From the cell containing the given text, extract its center point as [X, Y] coordinate. 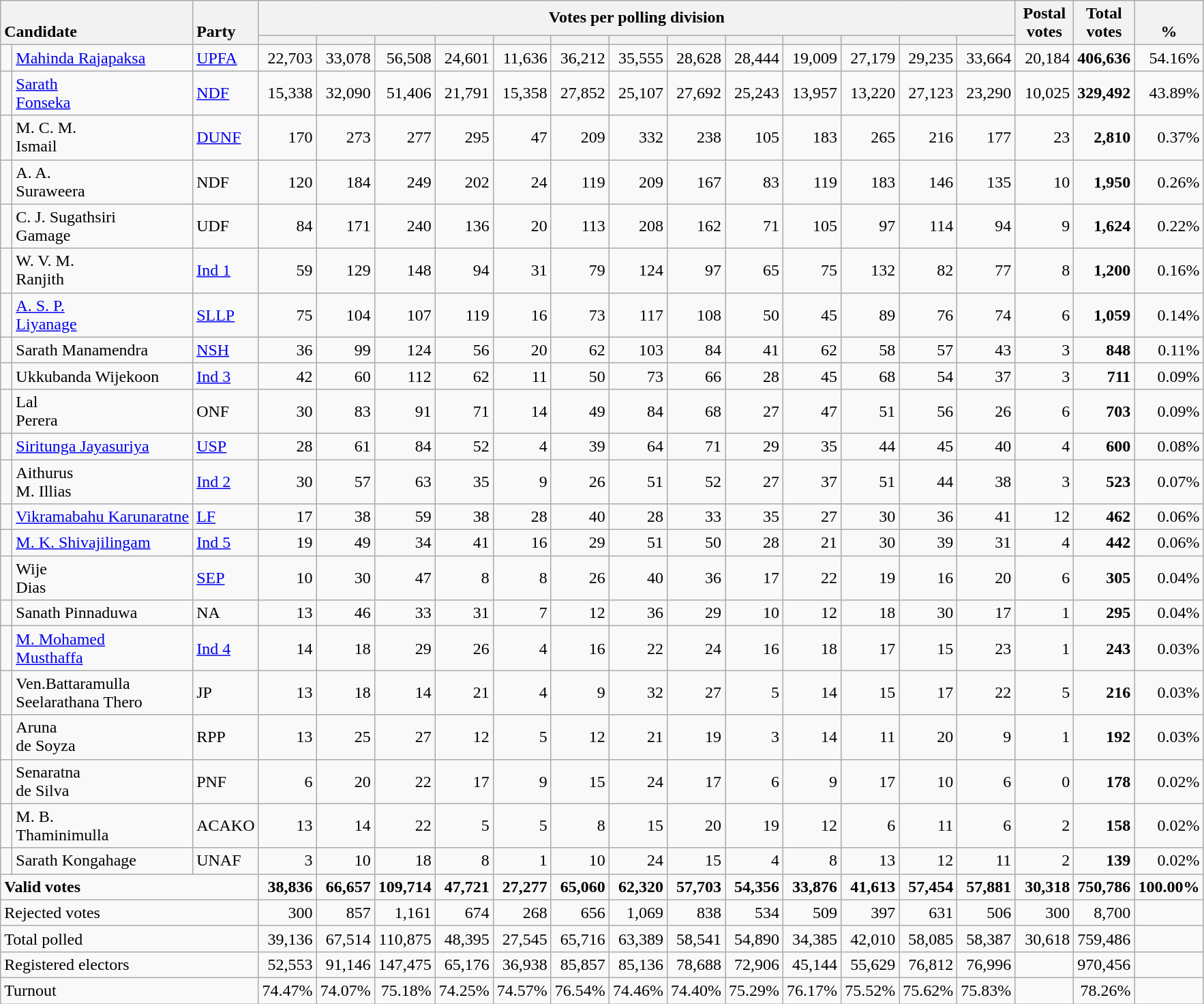
11,636 [522, 58]
674 [464, 913]
113 [580, 226]
65,716 [580, 939]
147,475 [405, 964]
Ukkubanda Wijekoon [102, 376]
Ind 2 [226, 482]
33,078 [345, 58]
JP [226, 693]
22,703 [288, 58]
15,338 [288, 93]
78.26% [1104, 990]
20,184 [1044, 58]
158 [1104, 825]
249 [405, 181]
54,356 [754, 887]
600 [1104, 446]
W. V. M.Ranjith [102, 270]
58 [870, 350]
ONF [226, 411]
406,636 [1104, 58]
8,700 [1104, 913]
277 [405, 138]
% [1169, 23]
Vikramabahu Karunaratne [102, 517]
Party [226, 23]
27,692 [695, 93]
2,810 [1104, 138]
107 [405, 315]
77 [986, 270]
55,629 [870, 964]
46 [345, 613]
Rejected votes [130, 913]
60 [345, 376]
0.26% [1169, 181]
54 [929, 376]
117 [638, 315]
45,144 [813, 964]
104 [345, 315]
506 [986, 913]
21,791 [464, 93]
848 [1104, 350]
0.11% [1169, 350]
PNF [226, 782]
74.46% [638, 990]
58,541 [695, 939]
100.00% [1169, 887]
Postalvotes [1044, 23]
711 [1104, 376]
0.16% [1169, 270]
534 [754, 913]
Ind 3 [226, 376]
Ind 5 [226, 543]
79 [580, 270]
23,290 [986, 93]
0.22% [1169, 226]
43.89% [1169, 93]
A. A.Suraweera [102, 181]
139 [1104, 861]
Votes per polling division [637, 18]
32 [638, 693]
33,664 [986, 58]
AithurusM. Illias [102, 482]
36,938 [522, 964]
78,688 [695, 964]
32,090 [345, 93]
63 [405, 482]
27,545 [522, 939]
75.29% [754, 990]
19,009 [813, 58]
Ind 1 [226, 270]
Total polled [130, 939]
703 [1104, 411]
305 [1104, 578]
108 [695, 315]
51,406 [405, 93]
76,996 [986, 964]
M. K. Shivajilingam [102, 543]
136 [464, 226]
28,444 [754, 58]
WijeDias [102, 578]
103 [638, 350]
35,555 [638, 58]
1,161 [405, 913]
631 [929, 913]
243 [1104, 648]
Sanath Pinnaduwa [102, 613]
47,721 [464, 887]
M. MohamedMusthaffa [102, 648]
Total votes [1104, 23]
58,387 [986, 939]
509 [813, 913]
67,514 [345, 939]
UPFA [226, 58]
25,243 [754, 93]
74.40% [695, 990]
74.07% [345, 990]
64 [638, 446]
13,957 [813, 93]
75.18% [405, 990]
27,852 [580, 93]
112 [405, 376]
Turnout [130, 990]
39,136 [288, 939]
76,812 [929, 964]
RPP [226, 737]
29,235 [929, 58]
75.62% [929, 990]
A. S. P.Liyanage [102, 315]
148 [405, 270]
63,389 [638, 939]
65,176 [464, 964]
M. B.Thaminimulla [102, 825]
202 [464, 181]
0.37% [1169, 138]
82 [929, 270]
34,385 [813, 939]
Ven.BattaramullaSeelarathana Thero [102, 693]
0.14% [1169, 315]
85,857 [580, 964]
54,890 [754, 939]
74.47% [288, 990]
265 [870, 138]
74 [986, 315]
72,906 [754, 964]
SarathFonseka [102, 93]
DUNF [226, 138]
58,085 [929, 939]
970,456 [1104, 964]
Ind 4 [226, 648]
76.54% [580, 990]
109,714 [405, 887]
114 [929, 226]
C. J. SugathsiriGamage [102, 226]
36,212 [580, 58]
1,069 [638, 913]
129 [345, 270]
120 [288, 181]
24,601 [464, 58]
65,060 [580, 887]
462 [1104, 517]
13,220 [870, 93]
1,950 [1104, 181]
62,320 [638, 887]
208 [638, 226]
0.07% [1169, 482]
NSH [226, 350]
56,508 [405, 58]
167 [695, 181]
184 [345, 181]
42 [288, 376]
1,624 [1104, 226]
750,786 [1104, 887]
442 [1104, 543]
857 [345, 913]
33,876 [813, 887]
238 [695, 138]
268 [522, 913]
48,395 [464, 939]
1,200 [1104, 270]
65 [754, 270]
USP [226, 446]
76.17% [813, 990]
523 [1104, 482]
M. C. M.Ismail [102, 138]
61 [345, 446]
SLLP [226, 315]
85,136 [638, 964]
75.83% [986, 990]
Siritunga Jayasuriya [102, 446]
LalPerera [102, 411]
43 [986, 350]
66,657 [345, 887]
LF [226, 517]
NA [226, 613]
74.57% [522, 990]
759,486 [1104, 939]
30,318 [1044, 887]
110,875 [405, 939]
Mahinda Rajapaksa [102, 58]
7 [522, 613]
240 [405, 226]
192 [1104, 737]
171 [345, 226]
ACAKO [226, 825]
838 [695, 913]
54.16% [1169, 58]
57,881 [986, 887]
0.08% [1169, 446]
0 [1044, 782]
76 [929, 315]
273 [345, 138]
57,703 [695, 887]
10,025 [1044, 93]
25,107 [638, 93]
UDF [226, 226]
66 [695, 376]
Candidate [97, 23]
Senaratnade Silva [102, 782]
Valid votes [130, 887]
170 [288, 138]
42,010 [870, 939]
30,618 [1044, 939]
SEP [226, 578]
28,628 [695, 58]
332 [638, 138]
99 [345, 350]
91,146 [345, 964]
135 [986, 181]
Sarath Kongahage [102, 861]
15,358 [522, 93]
397 [870, 913]
27,123 [929, 93]
41,613 [870, 887]
91 [405, 411]
146 [929, 181]
75.52% [870, 990]
177 [986, 138]
27,277 [522, 887]
57,454 [929, 887]
Sarath Manamendra [102, 350]
162 [695, 226]
52,553 [288, 964]
34 [405, 543]
329,492 [1104, 93]
74.25% [464, 990]
Registered electors [130, 964]
25 [345, 737]
1,059 [1104, 315]
27,179 [870, 58]
89 [870, 315]
UNAF [226, 861]
178 [1104, 782]
Arunade Soyza [102, 737]
132 [870, 270]
656 [580, 913]
38,836 [288, 887]
